Provide the (X, Y) coordinate of the cell's center where the given text is located.  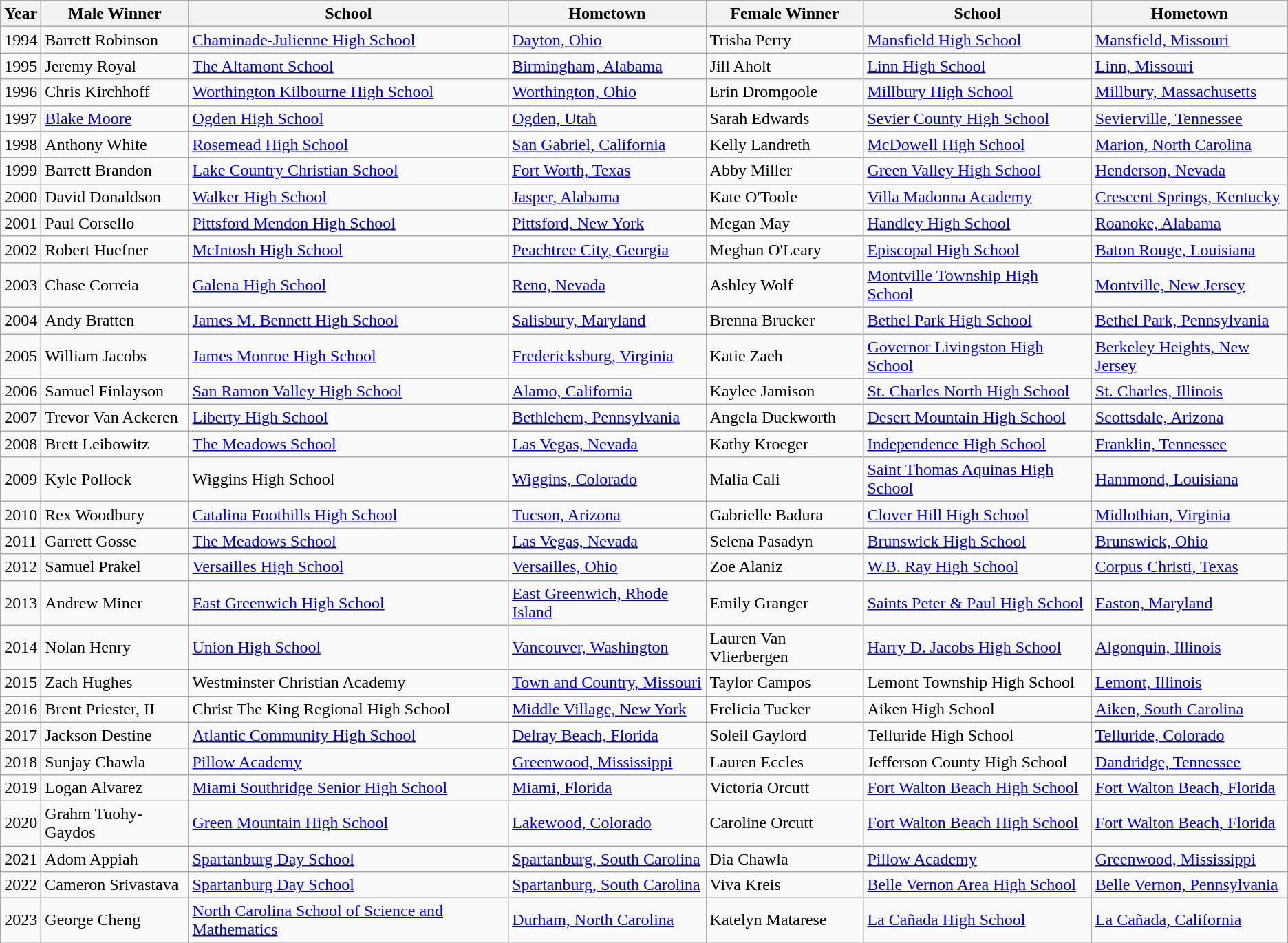
Wiggins High School (348, 479)
2012 (21, 567)
Independence High School (977, 444)
North Carolina School of Science and Mathematics (348, 921)
Desert Mountain High School (977, 418)
Malia Cali (784, 479)
Aiken, South Carolina (1189, 709)
Female Winner (784, 14)
San Ramon Valley High School (348, 392)
Westminster Christian Academy (348, 683)
Angela Duckworth (784, 418)
Viva Kreis (784, 885)
1996 (21, 92)
Victoria Orcutt (784, 787)
Town and Country, Missouri (607, 683)
Walker High School (348, 197)
Mansfield High School (977, 40)
Miami Southridge Senior High School (348, 787)
East Greenwich High School (348, 603)
Delray Beach, Florida (607, 735)
St. Charles North High School (977, 392)
Andy Bratten (115, 320)
East Greenwich, Rhode Island (607, 603)
Zoe Alaniz (784, 567)
Miami, Florida (607, 787)
Barrett Brandon (115, 171)
2013 (21, 603)
Selena Pasadyn (784, 541)
Algonquin, Illinois (1189, 647)
Handley High School (977, 223)
2008 (21, 444)
Ogden High School (348, 118)
The Altamont School (348, 66)
2023 (21, 921)
Sevier County High School (977, 118)
2018 (21, 761)
Galena High School (348, 285)
Cameron Srivastava (115, 885)
Sunjay Chawla (115, 761)
Belle Vernon, Pennsylvania (1189, 885)
Kaylee Jamison (784, 392)
1998 (21, 145)
Brent Priester, II (115, 709)
Henderson, Nevada (1189, 171)
Durham, North Carolina (607, 921)
Episcopal High School (977, 249)
Dayton, Ohio (607, 40)
Samuel Finlayson (115, 392)
1997 (21, 118)
Year (21, 14)
Blake Moore (115, 118)
David Donaldson (115, 197)
Bethel Park, Pennsylvania (1189, 320)
Roanoke, Alabama (1189, 223)
Belle Vernon Area High School (977, 885)
2016 (21, 709)
Saint Thomas Aquinas High School (977, 479)
McDowell High School (977, 145)
Bethlehem, Pennsylvania (607, 418)
2004 (21, 320)
Worthington Kilbourne High School (348, 92)
Scottsdale, Arizona (1189, 418)
Vancouver, Washington (607, 647)
La Cañada High School (977, 921)
Wiggins, Colorado (607, 479)
Erin Dromgoole (784, 92)
Clover Hill High School (977, 515)
Kelly Landreth (784, 145)
Middle Village, New York (607, 709)
Emily Granger (784, 603)
Alamo, California (607, 392)
Dandridge, Tennessee (1189, 761)
Baton Rouge, Louisiana (1189, 249)
Soleil Gaylord (784, 735)
Brunswick, Ohio (1189, 541)
2011 (21, 541)
Frelicia Tucker (784, 709)
Berkeley Heights, New Jersey (1189, 355)
Hammond, Louisiana (1189, 479)
Andrew Miner (115, 603)
Easton, Maryland (1189, 603)
2014 (21, 647)
Franklin, Tennessee (1189, 444)
George Cheng (115, 921)
St. Charles, Illinois (1189, 392)
Ashley Wolf (784, 285)
2019 (21, 787)
Kyle Pollock (115, 479)
Crescent Springs, Kentucky (1189, 197)
Kate O'Toole (784, 197)
Chris Kirchhoff (115, 92)
Lauren Eccles (784, 761)
Fredericksburg, Virginia (607, 355)
2007 (21, 418)
Caroline Orcutt (784, 823)
Sarah Edwards (784, 118)
James Monroe High School (348, 355)
Union High School (348, 647)
Governor Livingston High School (977, 355)
2001 (21, 223)
2017 (21, 735)
Christ The King Regional High School (348, 709)
Lake Country Christian School (348, 171)
Brunswick High School (977, 541)
Brenna Brucker (784, 320)
Montville Township High School (977, 285)
Logan Alvarez (115, 787)
2009 (21, 479)
Brett Leibowitz (115, 444)
Jeremy Royal (115, 66)
Jasper, Alabama (607, 197)
2003 (21, 285)
Lauren Van Vlierbergen (784, 647)
2010 (21, 515)
Corpus Christi, Texas (1189, 567)
Jill Aholt (784, 66)
Samuel Prakel (115, 567)
Chase Correia (115, 285)
Salisbury, Maryland (607, 320)
Abby Miller (784, 171)
Telluride, Colorado (1189, 735)
Reno, Nevada (607, 285)
Robert Huefner (115, 249)
Anthony White (115, 145)
2006 (21, 392)
1994 (21, 40)
La Cañada, California (1189, 921)
Versailles, Ohio (607, 567)
Bethel Park High School (977, 320)
Marion, North Carolina (1189, 145)
Megan May (784, 223)
Pittsford Mendon High School (348, 223)
Aiken High School (977, 709)
Saints Peter & Paul High School (977, 603)
2005 (21, 355)
San Gabriel, California (607, 145)
Montville, New Jersey (1189, 285)
Barrett Robinson (115, 40)
Paul Corsello (115, 223)
Millbury, Massachusetts (1189, 92)
W.B. Ray High School (977, 567)
Linn, Missouri (1189, 66)
Linn High School (977, 66)
Chaminade-Julienne High School (348, 40)
Ogden, Utah (607, 118)
Worthington, Ohio (607, 92)
Trisha Perry (784, 40)
Villa Madonna Academy (977, 197)
Peachtree City, Georgia (607, 249)
2022 (21, 885)
Fort Worth, Texas (607, 171)
Gabrielle Badura (784, 515)
Male Winner (115, 14)
Katelyn Matarese (784, 921)
Millbury High School (977, 92)
Mansfield, Missouri (1189, 40)
Taylor Campos (784, 683)
Rosemead High School (348, 145)
2015 (21, 683)
James M. Bennett High School (348, 320)
Rex Woodbury (115, 515)
McIntosh High School (348, 249)
Zach Hughes (115, 683)
William Jacobs (115, 355)
Nolan Henry (115, 647)
2021 (21, 858)
2000 (21, 197)
Liberty High School (348, 418)
Versailles High School (348, 567)
Tucson, Arizona (607, 515)
Birmingham, Alabama (607, 66)
Midlothian, Virginia (1189, 515)
Meghan O'Leary (784, 249)
Telluride High School (977, 735)
Jefferson County High School (977, 761)
Lemont Township High School (977, 683)
Kathy Kroeger (784, 444)
Lakewood, Colorado (607, 823)
Green Mountain High School (348, 823)
Pittsford, New York (607, 223)
Green Valley High School (977, 171)
Dia Chawla (784, 858)
Adom Appiah (115, 858)
1999 (21, 171)
Lemont, Illinois (1189, 683)
Harry D. Jacobs High School (977, 647)
Sevierville, Tennessee (1189, 118)
Garrett Gosse (115, 541)
2020 (21, 823)
Atlantic Community High School (348, 735)
1995 (21, 66)
Katie Zaeh (784, 355)
Catalina Foothills High School (348, 515)
2002 (21, 249)
Jackson Destine (115, 735)
Trevor Van Ackeren (115, 418)
Grahm Tuohy-Gaydos (115, 823)
